Detect which cell encompasses the target text, then output its (x, y) center coordinate. 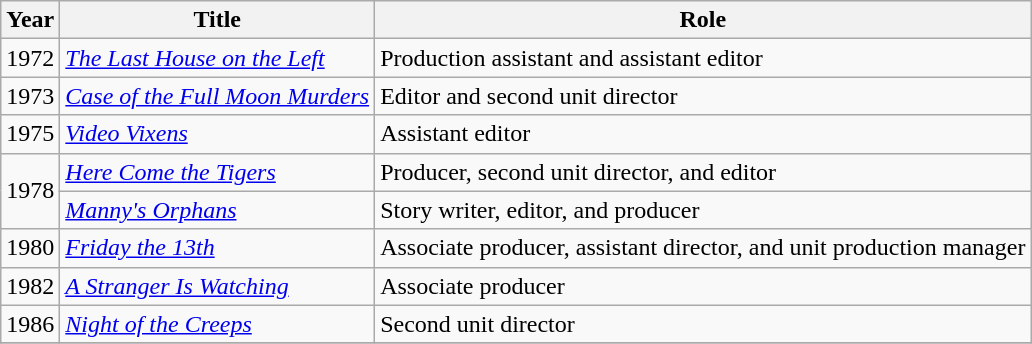
Video Vixens (218, 134)
1972 (30, 58)
1973 (30, 96)
A Stranger Is Watching (218, 286)
Editor and second unit director (703, 96)
1975 (30, 134)
Story writer, editor, and producer (703, 210)
Role (703, 20)
Production assistant and assistant editor (703, 58)
Second unit director (703, 324)
The Last House on the Left (218, 58)
Assistant editor (703, 134)
Producer, second unit director, and editor (703, 172)
Night of the Creeps (218, 324)
Here Come the Tigers (218, 172)
1978 (30, 191)
Friday the 13th (218, 248)
1980 (30, 248)
Associate producer, assistant director, and unit production manager (703, 248)
1982 (30, 286)
Year (30, 20)
Case of the Full Moon Murders (218, 96)
Title (218, 20)
Associate producer (703, 286)
1986 (30, 324)
Manny's Orphans (218, 210)
